Extract the [x, y] coordinate from the center of the cell holding the provided text.  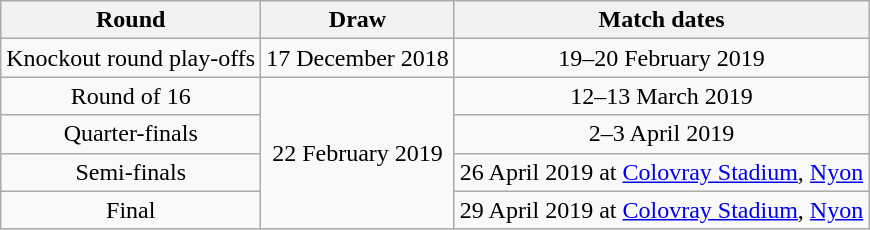
Match dates [661, 20]
Round [131, 20]
26 April 2019 at Colovray Stadium, Nyon [661, 172]
Draw [358, 20]
22 February 2019 [358, 153]
Knockout round play-offs [131, 58]
2–3 April 2019 [661, 134]
Quarter-finals [131, 134]
12–13 March 2019 [661, 96]
17 December 2018 [358, 58]
Round of 16 [131, 96]
19–20 February 2019 [661, 58]
Semi-finals [131, 172]
Final [131, 210]
29 April 2019 at Colovray Stadium, Nyon [661, 210]
